Provide the (x, y) coordinate of the cell's center where the given text is located.  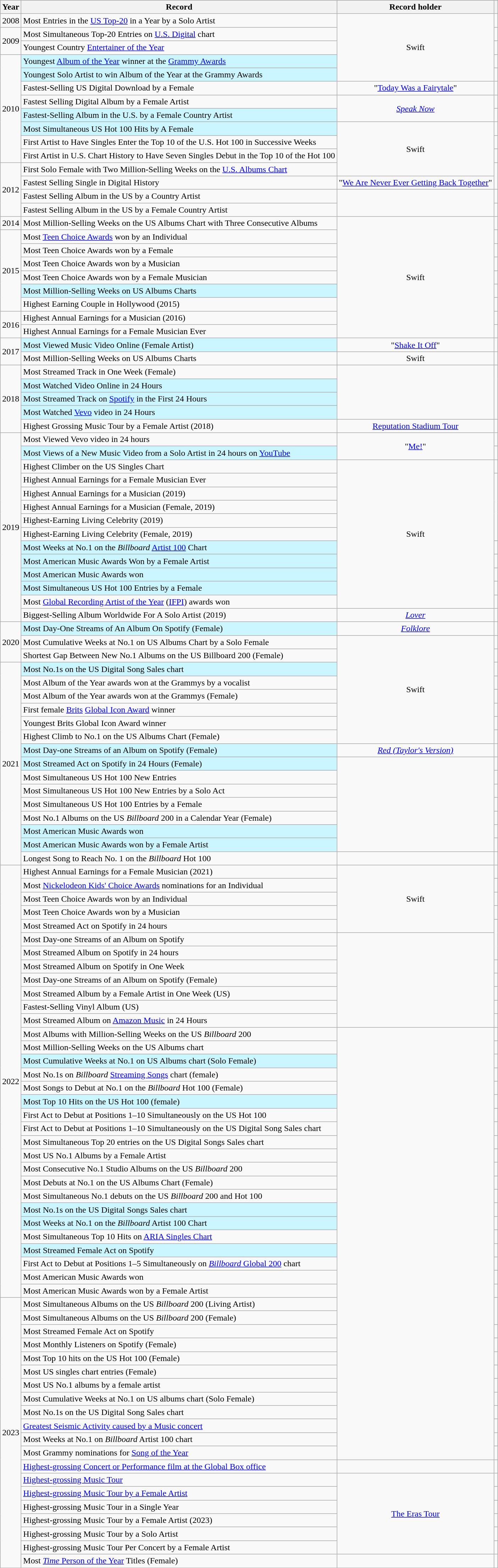
Most Viewed Music Video Online (Female Artist) (179, 345)
Most Monthly Listeners on Spotify (Female) (179, 1345)
2016 (11, 324)
Youngest Solo Artist to win Album of the Year at the Grammy Awards (179, 75)
2014 (11, 223)
Highest-grossing Music Tour by a Solo Artist (179, 1534)
Most Viewed Vevo video in 24 hours (179, 439)
Highest-grossing Music Tour Per Concert by a Female Artist (179, 1547)
Most Top 10 hits on the US Hot 100 (Female) (179, 1358)
Most Global Recording Artist of the Year (IFPI) awards won (179, 602)
Most Streamed Album by a Female Artist in One Week (US) (179, 993)
Year (11, 7)
Fastest Selling Digital Album by a Female Artist (179, 102)
Most Time Person of the Year Titles (Female) (179, 1561)
Most No.1s on the US Digital Songs Sales chart (179, 1209)
Highest Annual Earnings for a Musician (2016) (179, 318)
Most Streamed Album on Spotify in 24 hours (179, 953)
Most Cumulative Weeks at No.1 on US Albums Chart by a Solo Female (179, 642)
2023 (11, 1433)
Fastest-Selling US Digital Download by a Female (179, 88)
Most Simultaneous Albums on the US Billboard 200 (Living Artist) (179, 1304)
Highest Climb to No.1 on the US Albums Chart (Female) (179, 737)
Highest-grossing Music Tour by a Female Artist (2023) (179, 1520)
Highest-Earning Living Celebrity (Female, 2019) (179, 534)
First Act to Debut at Positions 1–10 Simultaneously on the US Hot 100 (179, 1115)
Speak Now (415, 108)
Youngest Country Entertainer of the Year (179, 48)
First female Brits Global Icon Award winner (179, 710)
Most Top 10 Hits on the US Hot 100 (female) (179, 1102)
Most US No.1 Albums by a Female Artist (179, 1155)
2008 (11, 21)
First Artist in U.S. Chart History to Have Seven Singles Debut in the Top 10 of the Hot 100 (179, 155)
Most Simultaneous US Hot 100 New Entries by a Solo Act (179, 791)
Most Views of a New Music Video from a Solo Artist in 24 hours on YouTube (179, 453)
Fastest-Selling Vinyl Album (US) (179, 1007)
Fastest Selling Album in the US by a Country Artist (179, 196)
Most Day-One Streams of An Album On Spotify (Female) (179, 629)
Most Million-Selling Weeks on the US Albums chart (179, 1048)
Most Teen Choice Awards won by a Female (179, 250)
Most Streamed Act on Spotify in 24 hours (179, 926)
"Today Was a Fairytale" (415, 88)
First Solo Female with Two Million-Selling Weeks on the U.S. Albums Chart (179, 169)
Biggest-Selling Album Worldwide For A Solo Artist (2019) (179, 615)
Most Nickelodeon Kids' Choice Awards nominations for an Individual (179, 885)
Most Streamed Album on Amazon Music in 24 Hours (179, 1020)
First Act to Debut at Positions 1–10 Simultaneously on the US Digital Song Sales chart (179, 1129)
Most Streamed Track in One Week (Female) (179, 372)
The Eras Tour (415, 1514)
Highest Climber on the US Singles Chart (179, 466)
Most No.1s on Billboard Streaming Songs chart (female) (179, 1075)
Highest-grossing Music Tour by a Female Artist (179, 1493)
Red (Taylor's Version) (415, 750)
"We Are Never Ever Getting Back Together" (415, 183)
Highest-grossing Concert or Performance film at the Global Box office (179, 1466)
Greatest Seismic Activity caused by a Music concert (179, 1426)
Most Album of the Year awards won at the Grammys (Female) (179, 696)
Record holder (415, 7)
Most Debuts at No.1 on the US Albums Chart (Female) (179, 1182)
2015 (11, 271)
Folklore (415, 629)
Highest-grossing Music Tour in a Single Year (179, 1507)
2019 (11, 528)
"Me!" (415, 446)
2022 (11, 1081)
2018 (11, 399)
2017 (11, 351)
Most US singles chart entries (Female) (179, 1372)
Most Simultaneous No.1 debuts on the US Billboard 200 and Hot 100 (179, 1196)
Reputation Stadium Tour (415, 426)
Most Simultaneous Top 10 Hits on ARIA Singles Chart (179, 1236)
Fastest Selling Single in Digital History (179, 183)
Most Simultaneous Top 20 entries on the US Digital Songs Sales chart (179, 1142)
Most Grammy nominations for Song of the Year (179, 1453)
Highest Earning Couple in Hollywood (2015) (179, 304)
Lover (415, 615)
Most Simultaneous Albums on the US Billboard 200 (Female) (179, 1318)
Most No.1 Albums on the US Billboard 200 in a Calendar Year (Female) (179, 818)
"Shake It Off" (415, 345)
Highest-grossing Music Tour (179, 1480)
Highest Annual Earnings for a Female Musician (2021) (179, 872)
Most Albums with Million-Selling Weeks on the US Billboard 200 (179, 1034)
2010 (11, 108)
2012 (11, 190)
Record (179, 7)
Most Streamed Track on Spotify in the First 24 Hours (179, 399)
Most Cumulative Weeks at No.1 on US Albums chart (Solo Female) (179, 1061)
Most Watched Video Online in 24 Hours (179, 385)
Most American Music Awards Won by a Female Artist (179, 561)
Most Streamed Act on Spotify in 24 Hours (Female) (179, 764)
2020 (11, 642)
Most US No.1 albums by a female artist (179, 1385)
Most Day-one Streams of an Album on Spotify (179, 939)
Fastest Selling Album in the US by a Female Country Artist (179, 210)
Highest Annual Earnings for a Musician (Female, 2019) (179, 507)
Most Simultaneous US Hot 100 Hits by A Female (179, 129)
Most Streamed Album on Spotify in One Week (179, 966)
Most Watched Vevo video in 24 Hours (179, 413)
Youngest Album of the Year winner at the Grammy Awards (179, 61)
Youngest Brits Global Icon Award winner (179, 723)
Most Album of the Year awards won at the Grammys by a vocalist (179, 683)
2009 (11, 41)
First Act to Debut at Positions 1–5 Simultaneously on Billboard Global 200 chart (179, 1264)
Highest Grossing Music Tour by a Female Artist (2018) (179, 426)
Highest Annual Earnings for a Musician (2019) (179, 493)
2021 (11, 764)
Most Simultaneous Top-20 Entries on U.S. Digital chart (179, 34)
Shortest Gap Between New No.1 Albums on the US Billboard 200 (Female) (179, 656)
Fastest-Selling Album in the U.S. by a Female Country Artist (179, 115)
Most Weeks at No.1 on Billboard Artist 100 chart (179, 1439)
Most Cumulative Weeks at No.1 on US albums chart (Solo Female) (179, 1399)
Most Simultaneous US Hot 100 New Entries (179, 777)
Most Teen Choice Awards won by a Female Musician (179, 277)
Most Million-Selling Weeks on the US Albums Chart with Three Consecutive Albums (179, 223)
Most Entries in the US Top-20 in a Year by a Solo Artist (179, 21)
First Artist to Have Singles Enter the Top 10 of the U.S. Hot 100 in Successive Weeks (179, 142)
Highest-Earning Living Celebrity (2019) (179, 520)
Most Consecutive No.1 Studio Albums on the US Billboard 200 (179, 1169)
Most Songs to Debut at No.1 on the Billboard Hot 100 (Female) (179, 1088)
Longest Song to Reach No. 1 on the Billboard Hot 100 (179, 858)
